Identify which cell holds the provided text, then report its (X, Y) central coordinate. 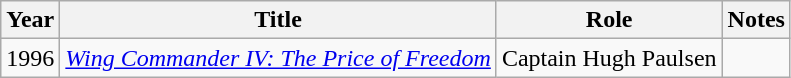
Wing Commander IV: The Price of Freedom (278, 58)
Notes (756, 20)
Role (609, 20)
1996 (30, 58)
Captain Hugh Paulsen (609, 58)
Year (30, 20)
Title (278, 20)
